Return [X, Y] of the center of cell containing provided text 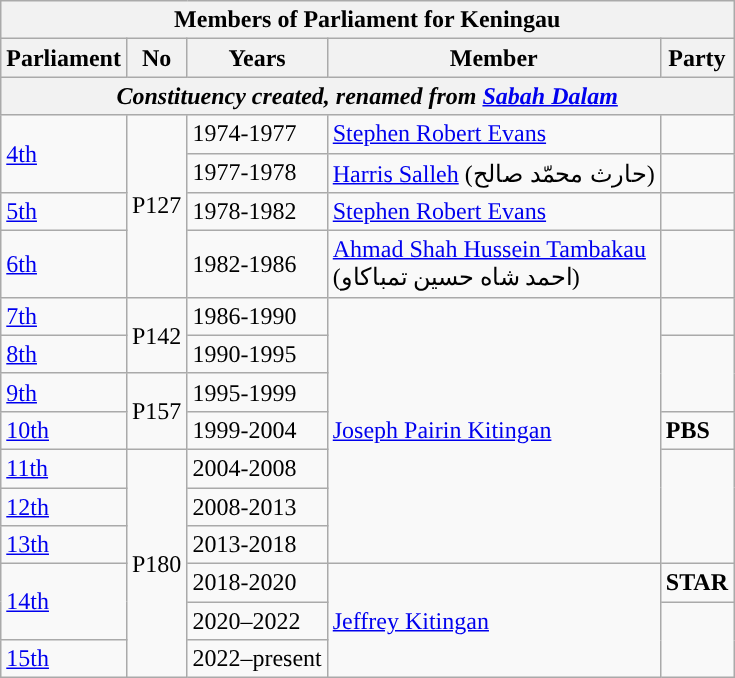
12th [64, 507]
1974-1977 [257, 134]
1990-1995 [257, 354]
11th [64, 468]
Joseph Pairin Kitingan [494, 430]
Jeffrey Kitingan [494, 621]
Constituency created, renamed from Sabah Dalam [368, 96]
2008-2013 [257, 507]
Parliament [64, 58]
2018-2020 [257, 583]
2013-2018 [257, 545]
1986-1990 [257, 316]
PBS [696, 430]
5th [64, 212]
15th [64, 659]
Member [494, 58]
1995-1999 [257, 392]
9th [64, 392]
Members of Parliament for Keningau [368, 20]
P157 [156, 411]
1982-1986 [257, 264]
7th [64, 316]
2022–present [257, 659]
8th [64, 354]
1977-1978 [257, 173]
P127 [156, 206]
2004-2008 [257, 468]
14th [64, 602]
Years [257, 58]
13th [64, 545]
Party [696, 58]
1999-2004 [257, 430]
P180 [156, 563]
1978-1982 [257, 212]
Harris Salleh (حارث محمّد صالح) [494, 173]
4th [64, 154]
Ahmad Shah Hussein Tambakau (احمد شاه حسين تمباكاو) [494, 264]
6th [64, 264]
10th [64, 430]
P142 [156, 335]
No [156, 58]
2020–2022 [257, 621]
STAR [696, 583]
